Return [x, y] of the center of cell containing provided text 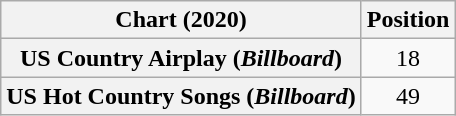
18 [408, 58]
49 [408, 96]
US Country Airplay (Billboard) [181, 58]
US Hot Country Songs (Billboard) [181, 96]
Position [408, 20]
Chart (2020) [181, 20]
